Return (x, y) of the center of cell containing provided text 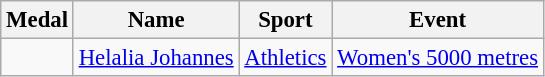
Medal (38, 20)
Athletics (286, 58)
Sport (286, 20)
Event (438, 20)
Name (156, 20)
Women's 5000 metres (438, 58)
Helalia Johannes (156, 58)
